Output the (X, Y) coordinate of the center of the cell containing the given text.  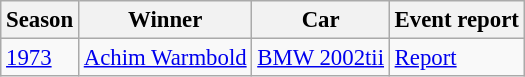
Report (456, 58)
Event report (456, 20)
Winner (164, 20)
Achim Warmbold (164, 58)
1973 (40, 58)
BMW 2002tii (320, 58)
Season (40, 20)
Car (320, 20)
